Output the [x, y] coordinate of the center of the cell containing the given text.  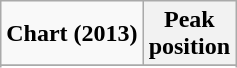
Peakposition [189, 34]
Chart (2013) [72, 34]
